Find where the given text appears and provide that cell's center as (X, Y) coordinate. 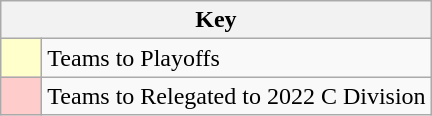
Teams to Relegated to 2022 C Division (236, 96)
Teams to Playoffs (236, 58)
Key (216, 20)
